Return [X, Y] of the center of cell containing provided text 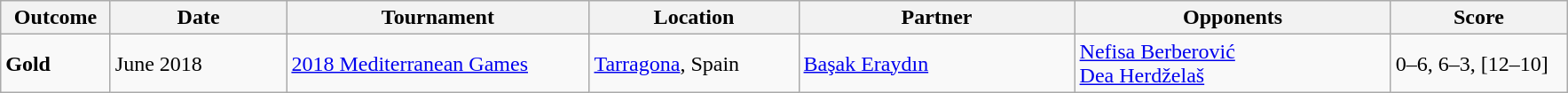
Outcome [56, 18]
Başak Eraydın [937, 64]
Tournament [438, 18]
Gold [56, 64]
Location [694, 18]
2018 Mediterranean Games [438, 64]
Opponents [1233, 18]
Partner [937, 18]
Nefisa Berberović Dea Herdželaš [1233, 64]
0–6, 6–3, [12–10] [1478, 64]
Tarragona, Spain [694, 64]
Score [1478, 18]
June 2018 [199, 64]
Date [199, 18]
